Capture the cell that displays the provided text and extract its (x, y) central coordinate. 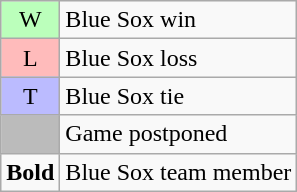
Game postponed (178, 134)
Blue Sox tie (178, 96)
L (30, 58)
Blue Sox team member (178, 172)
Blue Sox loss (178, 58)
T (30, 96)
Bold (30, 172)
W (30, 20)
Blue Sox win (178, 20)
